Extract the [x, y] coordinate from the center of the cell holding the provided text.  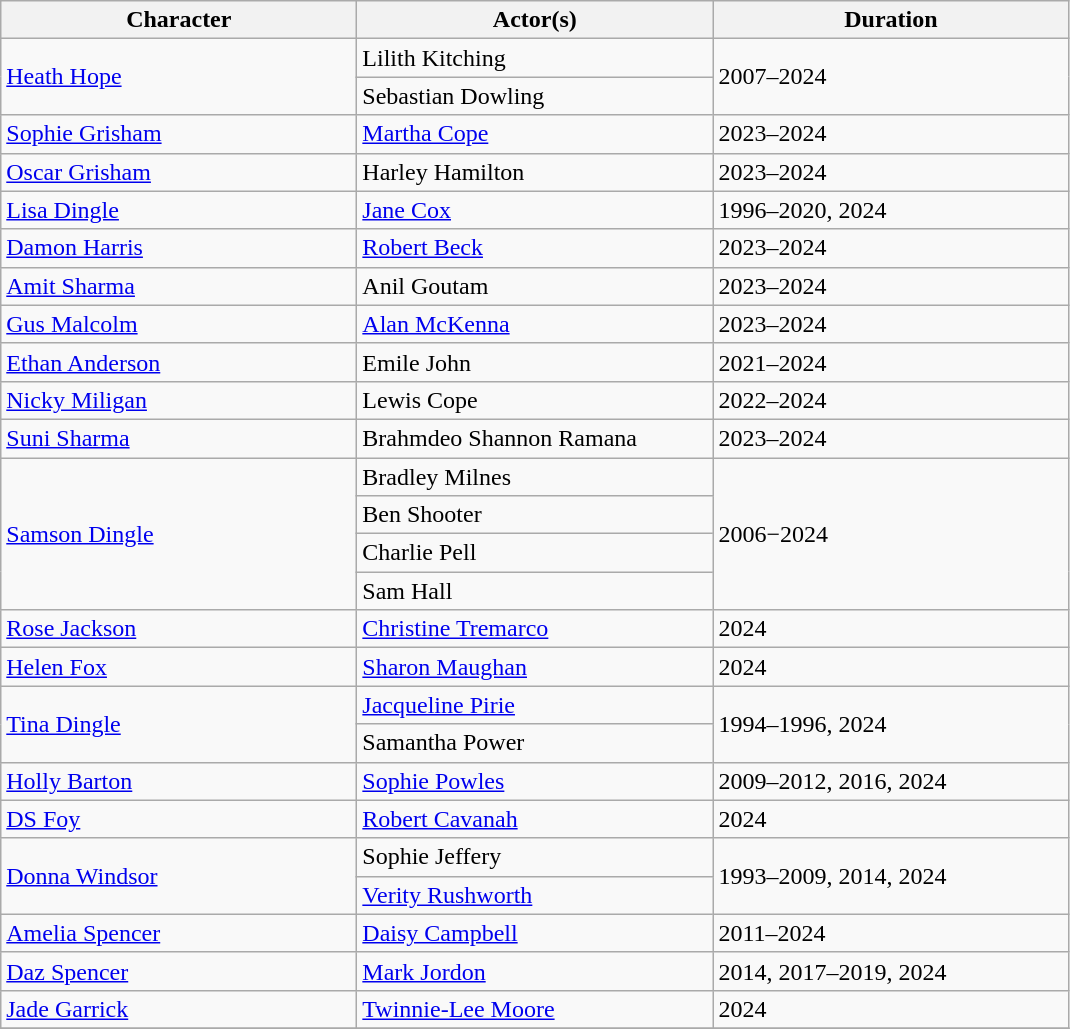
Jacqueline Pirie [535, 705]
Martha Cope [535, 134]
Sophie Powles [535, 781]
Lewis Cope [535, 400]
Sophie Grisham [179, 134]
Sebastian Dowling [535, 96]
1996–2020, 2024 [891, 210]
Oscar Grisham [179, 172]
Bradley Milnes [535, 477]
Duration [891, 20]
DS Foy [179, 819]
Donna Windsor [179, 876]
Sophie Jeffery [535, 857]
1994–1996, 2024 [891, 724]
Heath Hope [179, 77]
Lisa Dingle [179, 210]
2009–2012, 2016, 2024 [891, 781]
Sam Hall [535, 591]
Alan McKenna [535, 324]
Harley Hamilton [535, 172]
Actor(s) [535, 20]
Samson Dingle [179, 534]
Brahmdeo Shannon Ramana [535, 438]
2014, 2017–2019, 2024 [891, 971]
2006−2024 [891, 534]
Damon Harris [179, 248]
Suni Sharma [179, 438]
Daz Spencer [179, 971]
Robert Cavanah [535, 819]
Tina Dingle [179, 724]
2022–2024 [891, 400]
Twinnie-Lee Moore [535, 1009]
Anil Goutam [535, 286]
Samantha Power [535, 743]
Rose Jackson [179, 629]
2021–2024 [891, 362]
Amit Sharma [179, 286]
Lilith Kitching [535, 58]
Ben Shooter [535, 515]
Holly Barton [179, 781]
Christine Tremarco [535, 629]
Sharon Maughan [535, 667]
Mark Jordon [535, 971]
Gus Malcolm [179, 324]
Emile John [535, 362]
Nicky Miligan [179, 400]
Amelia Spencer [179, 933]
1993–2009, 2014, 2024 [891, 876]
Daisy Campbell [535, 933]
Verity Rushworth [535, 895]
Charlie Pell [535, 553]
2011–2024 [891, 933]
2007–2024 [891, 77]
Character [179, 20]
Helen Fox [179, 667]
Ethan Anderson [179, 362]
Jade Garrick [179, 1009]
Jane Cox [535, 210]
Robert Beck [535, 248]
